Return the [x, y] coordinate for the center point of the cell that contains the specified text.  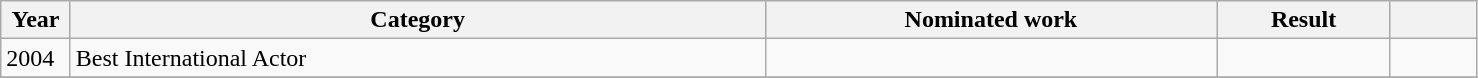
Result [1304, 20]
2004 [36, 58]
Year [36, 20]
Best International Actor [418, 58]
Category [418, 20]
Nominated work [991, 20]
